Capture the cell that displays the provided text and extract its [X, Y] central coordinate. 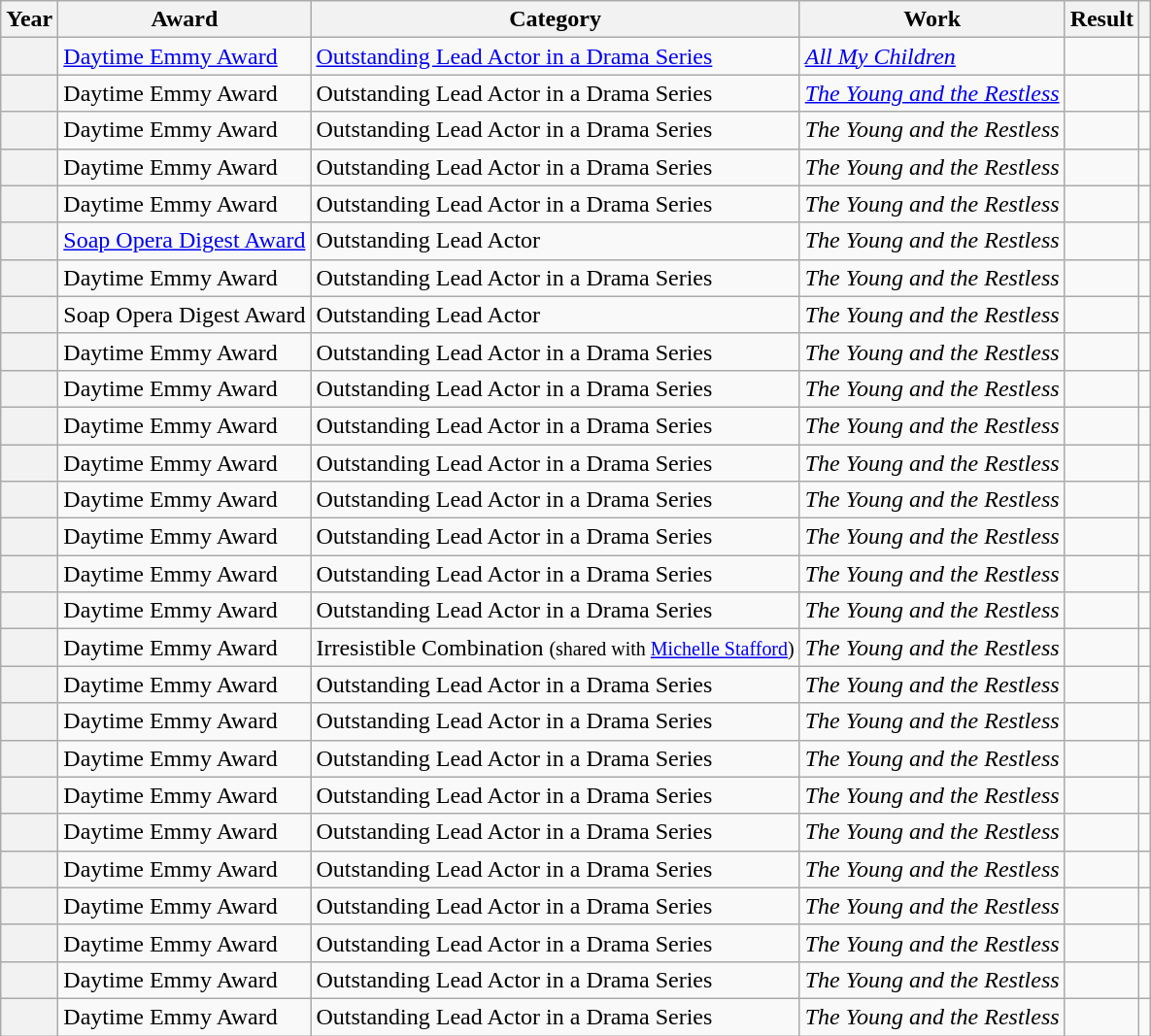
Category [556, 19]
All My Children [932, 56]
Irresistible Combination (shared with Michelle Stafford) [556, 648]
Award [185, 19]
Work [932, 19]
Year [29, 19]
Result [1101, 19]
